Provide the [x, y] coordinate of the cell's center where the given text is located.  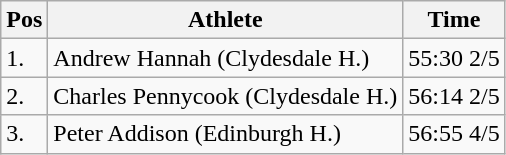
Peter Addison (Edinburgh H.) [226, 134]
56:55 4/5 [454, 134]
Charles Pennycook (Clydesdale H.) [226, 96]
2. [24, 96]
Athlete [226, 20]
1. [24, 58]
56:14 2/5 [454, 96]
55:30 2/5 [454, 58]
Time [454, 20]
Pos [24, 20]
Andrew Hannah (Clydesdale H.) [226, 58]
3. [24, 134]
